Locate the cell with the specified text and output its (X, Y) center coordinate. 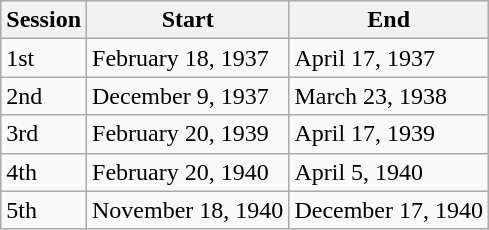
April 17, 1939 (389, 134)
December 9, 1937 (188, 96)
April 5, 1940 (389, 172)
November 18, 1940 (188, 210)
2nd (44, 96)
5th (44, 210)
End (389, 20)
February 18, 1937 (188, 58)
February 20, 1940 (188, 172)
3rd (44, 134)
Start (188, 20)
1st (44, 58)
4th (44, 172)
March 23, 1938 (389, 96)
February 20, 1939 (188, 134)
April 17, 1937 (389, 58)
Session (44, 20)
December 17, 1940 (389, 210)
